Return [x, y] of the center of cell containing provided text 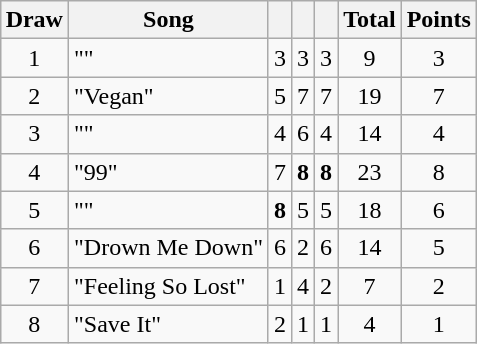
9 [370, 58]
"Feeling So Lost" [168, 286]
23 [370, 172]
"99" [168, 172]
19 [370, 96]
Points [438, 20]
"Save It" [168, 324]
"Vegan" [168, 96]
Draw [34, 20]
Song [168, 20]
"Drown Me Down" [168, 248]
Total [370, 20]
18 [370, 210]
